Return (x, y) of the center of cell containing provided text 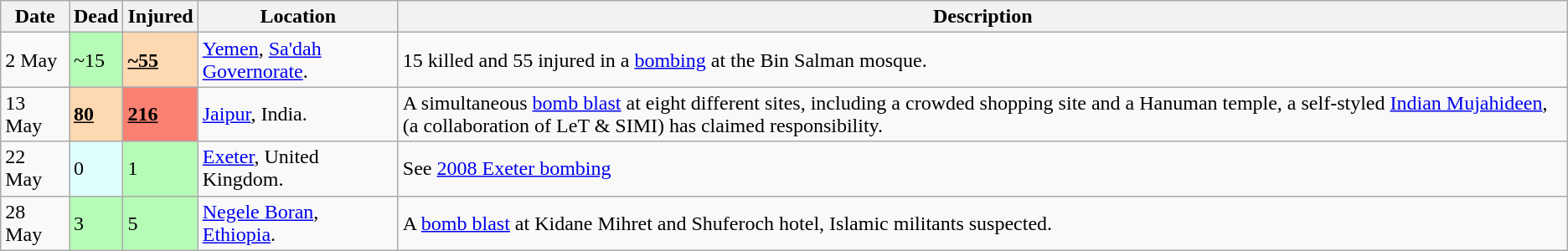
15 killed and 55 injured in a bombing at the Bin Salman mosque. (983, 60)
Negele Boran, Ethiopia. (298, 223)
5 (161, 223)
A bomb blast at Kidane Mihret and Shuferoch hotel, Islamic militants suspected. (983, 223)
28 May (35, 223)
Exeter, United Kingdom. (298, 169)
13 May (35, 114)
1 (161, 169)
~55 (161, 60)
Dead (95, 17)
Injured (161, 17)
Date (35, 17)
Description (983, 17)
~15 (95, 60)
22 May (35, 169)
Jaipur, India. (298, 114)
Yemen, Sa'dah Governorate. (298, 60)
See 2008 Exeter bombing (983, 169)
Location (298, 17)
0 (95, 169)
80 (95, 114)
3 (95, 223)
216 (161, 114)
2 May (35, 60)
